Locate the cell with the specified text and output its (x, y) center coordinate. 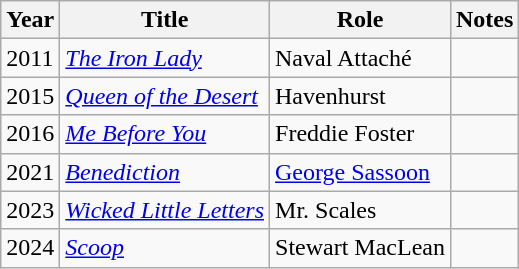
Mr. Scales (360, 210)
Queen of the Desert (165, 96)
Wicked Little Letters (165, 210)
George Sassoon (360, 172)
Stewart MacLean (360, 248)
2011 (30, 58)
Benediction (165, 172)
2024 (30, 248)
2023 (30, 210)
2015 (30, 96)
2016 (30, 134)
Role (360, 20)
Notes (484, 20)
Freddie Foster (360, 134)
Me Before You (165, 134)
Naval Attaché (360, 58)
Year (30, 20)
Title (165, 20)
The Iron Lady (165, 58)
2021 (30, 172)
Scoop (165, 248)
Havenhurst (360, 96)
